Extract the (x, y) coordinate from the center of the cell holding the provided text.  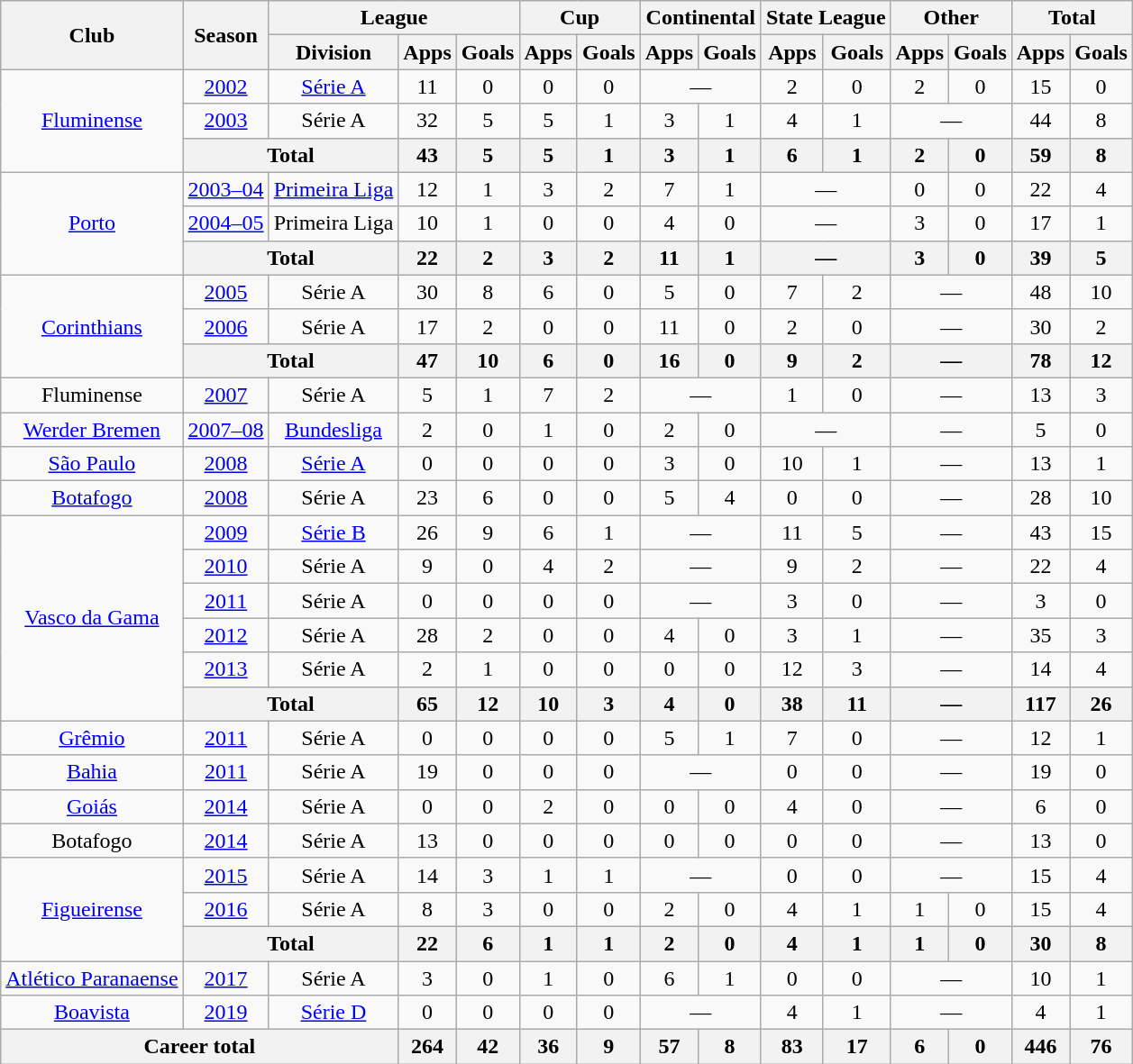
Bundesliga (334, 430)
2005 (225, 292)
16 (669, 360)
Corinthians (92, 326)
65 (427, 704)
2003–04 (225, 189)
47 (427, 360)
2016 (225, 909)
Bahia (92, 772)
44 (1040, 121)
76 (1101, 1047)
Other (951, 18)
Figueirense (92, 909)
117 (1040, 704)
2003 (225, 121)
39 (1040, 258)
Goiás (92, 806)
2006 (225, 326)
2009 (225, 532)
State League (826, 18)
2010 (225, 567)
Série B (334, 532)
2019 (225, 1013)
Club (92, 35)
League (394, 18)
83 (791, 1047)
Grêmio (92, 738)
446 (1040, 1047)
Season (225, 35)
Vasco da Gama (92, 618)
2015 (225, 875)
2013 (225, 669)
35 (1040, 635)
Porto (92, 223)
59 (1040, 155)
Atlético Paranaense (92, 978)
2004–05 (225, 223)
264 (427, 1047)
2002 (225, 86)
38 (791, 704)
2007 (225, 395)
Werder Bremen (92, 430)
2007–08 (225, 430)
Cup (580, 18)
2012 (225, 635)
42 (488, 1047)
Série D (334, 1013)
Boavista (92, 1013)
57 (669, 1047)
48 (1040, 292)
Career total (200, 1047)
São Paulo (92, 464)
78 (1040, 360)
23 (427, 498)
Continental (700, 18)
36 (548, 1047)
32 (427, 121)
Division (334, 52)
2017 (225, 978)
